Find where the given text appears and provide that cell's center as [x, y] coordinate. 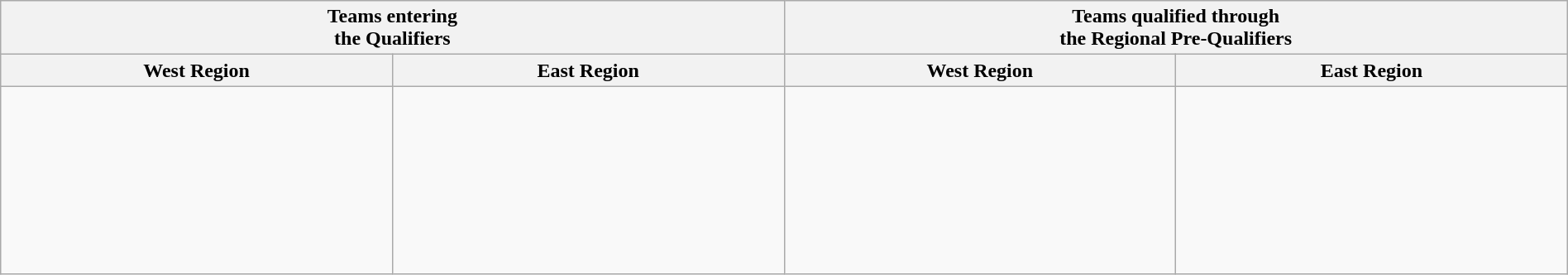
Teams entering the Qualifiers [392, 28]
Teams qualified throughthe Regional Pre-Qualifiers [1176, 28]
